Locate the cell with the specified text and output its [X, Y] center coordinate. 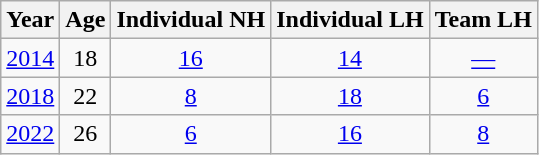
26 [86, 134]
Age [86, 20]
2022 [30, 134]
2014 [30, 58]
2018 [30, 96]
Team LH [483, 20]
Individual LH [350, 20]
14 [350, 58]
Year [30, 20]
Individual NH [191, 20]
— [483, 58]
22 [86, 96]
